Find where the given text appears and provide that cell's center as [x, y] coordinate. 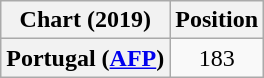
Position [217, 20]
Chart (2019) [86, 20]
183 [217, 58]
Portugal (AFP) [86, 58]
